Find where the given text appears and provide that cell's center as (x, y) coordinate. 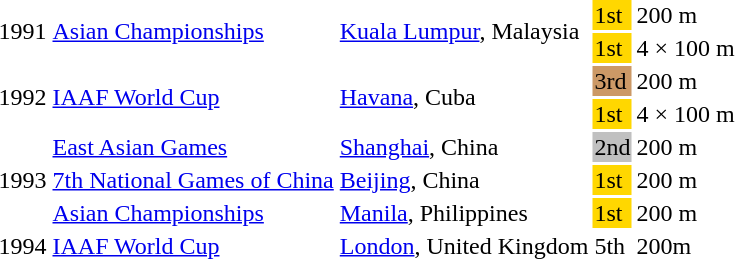
Beijing, China (464, 180)
2nd (612, 147)
3rd (612, 81)
IAAF World Cup (193, 98)
Kuala Lumpur, Malaysia (464, 32)
Havana, Cuba (464, 98)
Shanghai, China (464, 147)
East Asian Games (193, 147)
Manila, Philippines (464, 213)
7th National Games of China (193, 180)
